Capture the cell that displays the provided text and extract its [x, y] central coordinate. 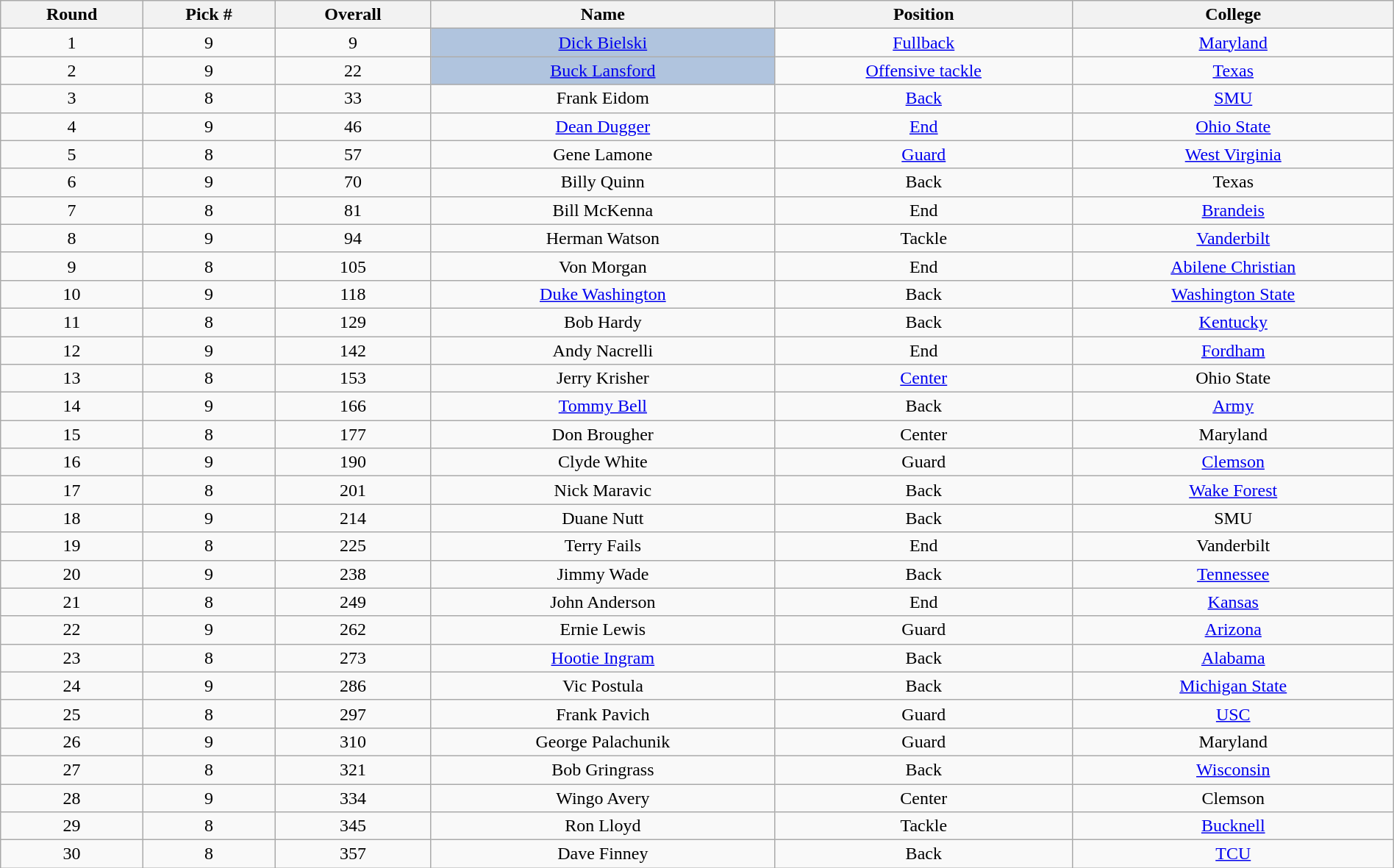
10 [72, 294]
Dave Finney [603, 854]
14 [72, 406]
20 [72, 574]
Ernie Lewis [603, 630]
273 [353, 658]
Wake Forest [1233, 490]
33 [353, 98]
Round [72, 15]
21 [72, 602]
2 [72, 71]
Fordham [1233, 351]
Frank Eidom [603, 98]
Duke Washington [603, 294]
Army [1233, 406]
Bob Gringrass [603, 770]
Frank Pavich [603, 714]
70 [353, 182]
105 [353, 266]
Position [923, 15]
Duane Nutt [603, 518]
18 [72, 518]
142 [353, 351]
81 [353, 210]
Michigan State [1233, 686]
16 [72, 462]
166 [353, 406]
153 [353, 379]
24 [72, 686]
Jerry Krisher [603, 379]
345 [353, 826]
26 [72, 742]
249 [353, 602]
Don Brougher [603, 434]
357 [353, 854]
Billy Quinn [603, 182]
321 [353, 770]
Jimmy Wade [603, 574]
Tennessee [1233, 574]
John Anderson [603, 602]
15 [72, 434]
190 [353, 462]
George Palachunik [603, 742]
57 [353, 154]
29 [72, 826]
238 [353, 574]
Bob Hardy [603, 322]
6 [72, 182]
201 [353, 490]
310 [353, 742]
Von Morgan [603, 266]
118 [353, 294]
Nick Maravic [603, 490]
12 [72, 351]
Dean Dugger [603, 126]
Bill McKenna [603, 210]
286 [353, 686]
28 [72, 797]
Bucknell [1233, 826]
3 [72, 98]
Clyde White [603, 462]
Arizona [1233, 630]
46 [353, 126]
Washington State [1233, 294]
129 [353, 322]
Overall [353, 15]
7 [72, 210]
297 [353, 714]
Offensive tackle [923, 71]
30 [72, 854]
Andy Nacrelli [603, 351]
Abilene Christian [1233, 266]
Gene Lamone [603, 154]
Ron Lloyd [603, 826]
25 [72, 714]
5 [72, 154]
23 [72, 658]
225 [353, 546]
Tommy Bell [603, 406]
Kentucky [1233, 322]
Buck Lansford [603, 71]
Name [603, 15]
Fullback [923, 43]
214 [353, 518]
TCU [1233, 854]
Wingo Avery [603, 797]
13 [72, 379]
17 [72, 490]
11 [72, 322]
USC [1233, 714]
Dick Bielski [603, 43]
262 [353, 630]
94 [353, 238]
Wisconsin [1233, 770]
Hootie Ingram [603, 658]
College [1233, 15]
Terry Fails [603, 546]
West Virginia [1233, 154]
1 [72, 43]
Pick # [209, 15]
19 [72, 546]
177 [353, 434]
334 [353, 797]
Alabama [1233, 658]
Herman Watson [603, 238]
27 [72, 770]
Brandeis [1233, 210]
Vic Postula [603, 686]
Kansas [1233, 602]
4 [72, 126]
